Provide the (X, Y) coordinate of the cell's center where the given text is located.  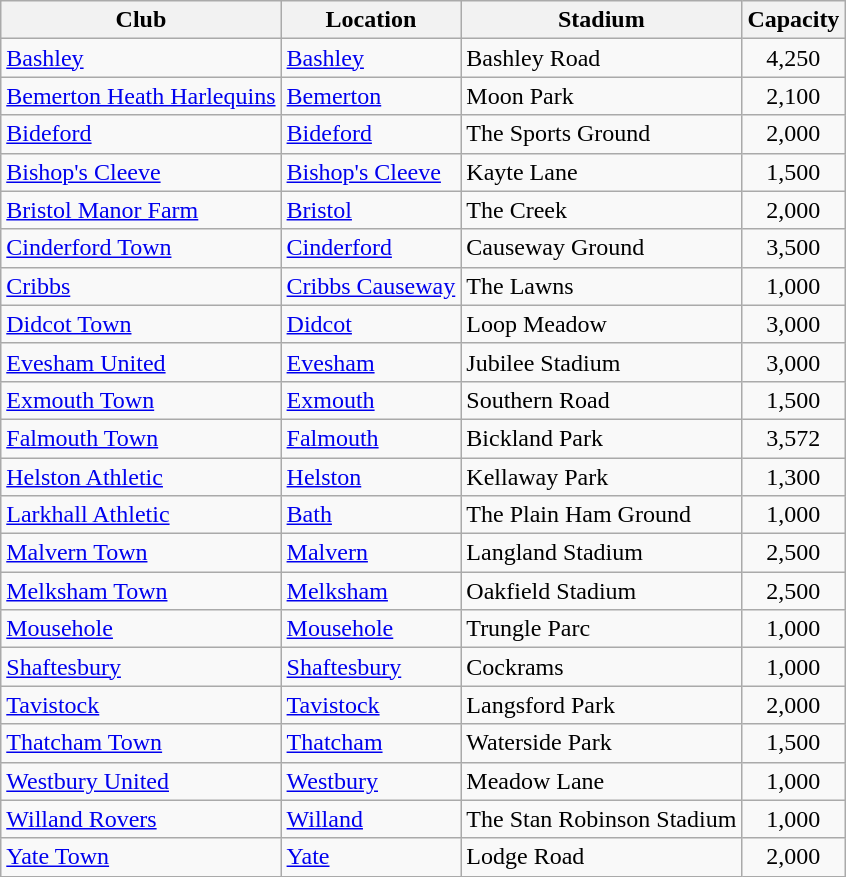
The Sports Ground (602, 134)
Bemerton (371, 96)
Kellaway Park (602, 477)
Willand (371, 819)
Southern Road (602, 400)
Helston (371, 477)
Bemerton Heath Harlequins (141, 96)
Bristol Manor Farm (141, 210)
Yate Town (141, 857)
Evesham United (141, 362)
Malvern (371, 553)
4,250 (794, 58)
Willand Rovers (141, 819)
Malvern Town (141, 553)
Jubilee Stadium (602, 362)
Location (371, 20)
Cockrams (602, 667)
2,100 (794, 96)
Melksham Town (141, 591)
Capacity (794, 20)
Causeway Ground (602, 248)
Bristol (371, 210)
3,572 (794, 438)
Moon Park (602, 96)
Bath (371, 515)
Westbury United (141, 781)
Cribbs (141, 286)
Westbury (371, 781)
Cinderford Town (141, 248)
Exmouth (371, 400)
Thatcham Town (141, 743)
Oakfield Stadium (602, 591)
The Creek (602, 210)
Didcot Town (141, 324)
Evesham (371, 362)
Thatcham (371, 743)
Bashley Road (602, 58)
Cribbs Causeway (371, 286)
Club (141, 20)
Langsford Park (602, 705)
The Plain Ham Ground (602, 515)
Helston Athletic (141, 477)
Yate (371, 857)
The Lawns (602, 286)
Lodge Road (602, 857)
Stadium (602, 20)
Melksham (371, 591)
Didcot (371, 324)
Langland Stadium (602, 553)
Exmouth Town (141, 400)
Falmouth Town (141, 438)
Loop Meadow (602, 324)
Larkhall Athletic (141, 515)
Trungle Parc (602, 629)
Waterside Park (602, 743)
Meadow Lane (602, 781)
The Stan Robinson Stadium (602, 819)
Cinderford (371, 248)
1,300 (794, 477)
Bickland Park (602, 438)
Kayte Lane (602, 172)
Falmouth (371, 438)
3,500 (794, 248)
